Determine the [X, Y] coordinate at the center of the cell enclosing the given text.  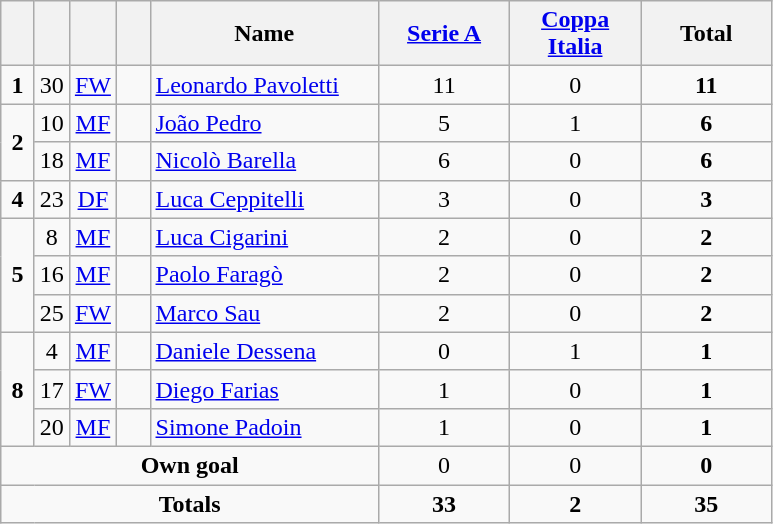
Leonardo Pavoletti [264, 85]
DF [92, 199]
João Pedro [264, 123]
Diego Farias [264, 389]
Simone Padoin [264, 427]
16 [52, 275]
17 [52, 389]
Daniele Dessena [264, 351]
25 [52, 313]
Serie A [444, 34]
23 [52, 199]
Totals [190, 503]
33 [444, 503]
35 [706, 503]
Total [706, 34]
Luca Cigarini [264, 237]
Luca Ceppitelli [264, 199]
Name [264, 34]
Coppa Italia [576, 34]
Paolo Faragò [264, 275]
Marco Sau [264, 313]
Nicolò Barella [264, 161]
30 [52, 85]
20 [52, 427]
10 [52, 123]
18 [52, 161]
Own goal [190, 465]
